Search for the cell housing the specified text and yield its (x, y) center coordinate. 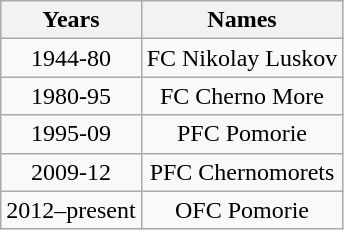
FC Cherno More (242, 96)
1995-09 (71, 134)
PFC Chernomorets (242, 172)
PFC Pomorie (242, 134)
Names (242, 20)
1944-80 (71, 58)
OFC Pomorie (242, 210)
1980-95 (71, 96)
FC Nikolay Luskov (242, 58)
Years (71, 20)
2012–present (71, 210)
2009-12 (71, 172)
